Pinpoint the cell where the given text exists, returning its (X, Y) midpoint coordinate. 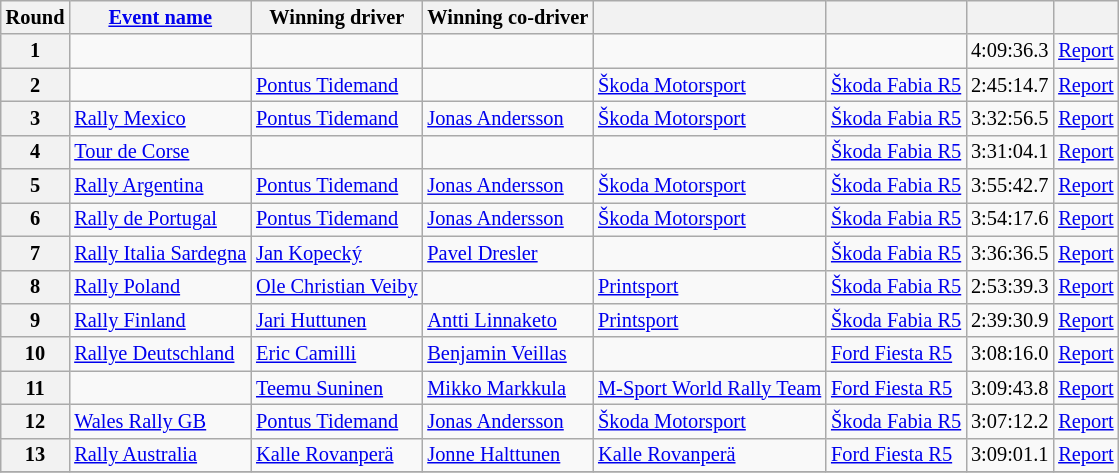
12 (36, 421)
3:54:17.6 (1010, 219)
3:08:16.0 (1010, 354)
3:09:43.8 (1010, 388)
Antti Linnaketo (508, 320)
13 (36, 455)
Rally Australia (160, 455)
Rally Poland (160, 287)
3:31:04.1 (1010, 152)
Rally Argentina (160, 186)
8 (36, 287)
Rally Finland (160, 320)
3:36:36.5 (1010, 253)
Jari Huttunen (336, 320)
2:39:30.9 (1010, 320)
Rally Mexico (160, 118)
3:07:12.2 (1010, 421)
3:55:42.7 (1010, 186)
2:53:39.3 (1010, 287)
9 (36, 320)
3 (36, 118)
Winning co-driver (508, 17)
2:45:14.7 (1010, 85)
1 (36, 51)
Mikko Markkula (508, 388)
4 (36, 152)
M-Sport World Rally Team (710, 388)
Jonne Halttunen (508, 455)
Rally Italia Sardegna (160, 253)
Wales Rally GB (160, 421)
10 (36, 354)
Teemu Suninen (336, 388)
7 (36, 253)
Winning driver (336, 17)
Ole Christian Veiby (336, 287)
6 (36, 219)
3:32:56.5 (1010, 118)
2 (36, 85)
Rallye Deutschland (160, 354)
Event name (160, 17)
4:09:36.3 (1010, 51)
Tour de Corse (160, 152)
Pavel Dresler (508, 253)
Jan Kopecký (336, 253)
3:09:01.1 (1010, 455)
Rally de Portugal (160, 219)
5 (36, 186)
Round (36, 17)
11 (36, 388)
Benjamin Veillas (508, 354)
Eric Camilli (336, 354)
